Search for the cell housing the specified text and yield its [x, y] center coordinate. 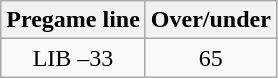
Pregame line [74, 20]
LIB –33 [74, 58]
Over/under [210, 20]
65 [210, 58]
